Provide the (x, y) coordinate of the cell's center where the given text is located.  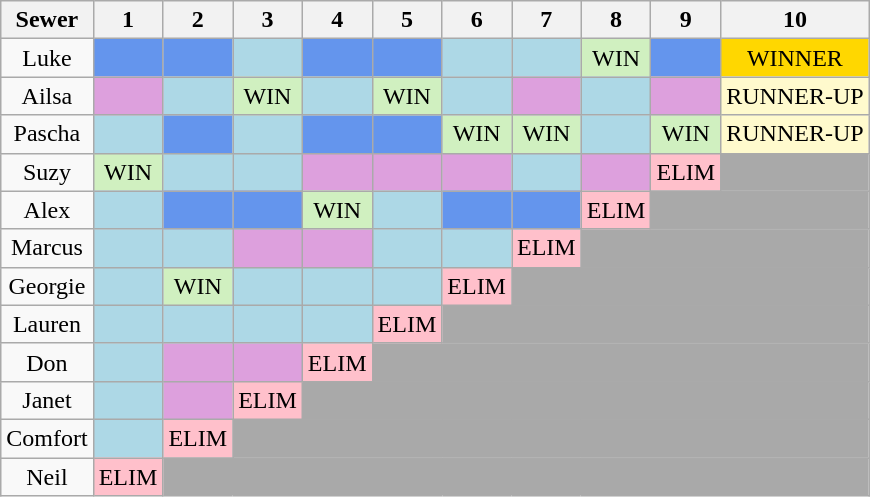
Lauren (47, 324)
Marcus (47, 248)
10 (795, 20)
5 (407, 20)
Janet (47, 400)
Alex (47, 210)
Luke (47, 58)
1 (128, 20)
2 (198, 20)
Don (47, 362)
Comfort (47, 438)
3 (268, 20)
6 (477, 20)
4 (337, 20)
WINNER (795, 58)
Suzy (47, 172)
Ailsa (47, 96)
8 (616, 20)
9 (686, 20)
Sewer (47, 20)
Pascha (47, 134)
Georgie (47, 286)
Neil (47, 477)
7 (547, 20)
